Find where the given text appears and provide that cell's center as [X, Y] coordinate. 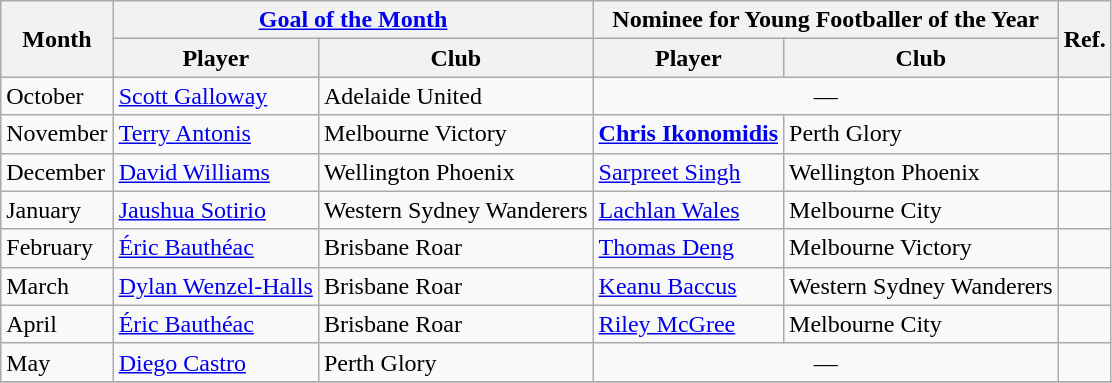
Terry Antonis [216, 134]
April [57, 324]
Thomas Deng [688, 248]
January [57, 210]
Ref. [1084, 39]
Scott Galloway [216, 96]
October [57, 96]
Jaushua Sotirio [216, 210]
Keanu Baccus [688, 286]
May [57, 362]
Sarpreet Singh [688, 172]
David Williams [216, 172]
Nominee for Young Footballer of the Year [826, 20]
November [57, 134]
Dylan Wenzel-Halls [216, 286]
Month [57, 39]
February [57, 248]
Diego Castro [216, 362]
Goal of the Month [353, 20]
Adelaide United [456, 96]
Chris Ikonomidis [688, 134]
Riley McGree [688, 324]
Lachlan Wales [688, 210]
December [57, 172]
March [57, 286]
